Return the [X, Y] coordinate for the center point of the cell that contains the specified text.  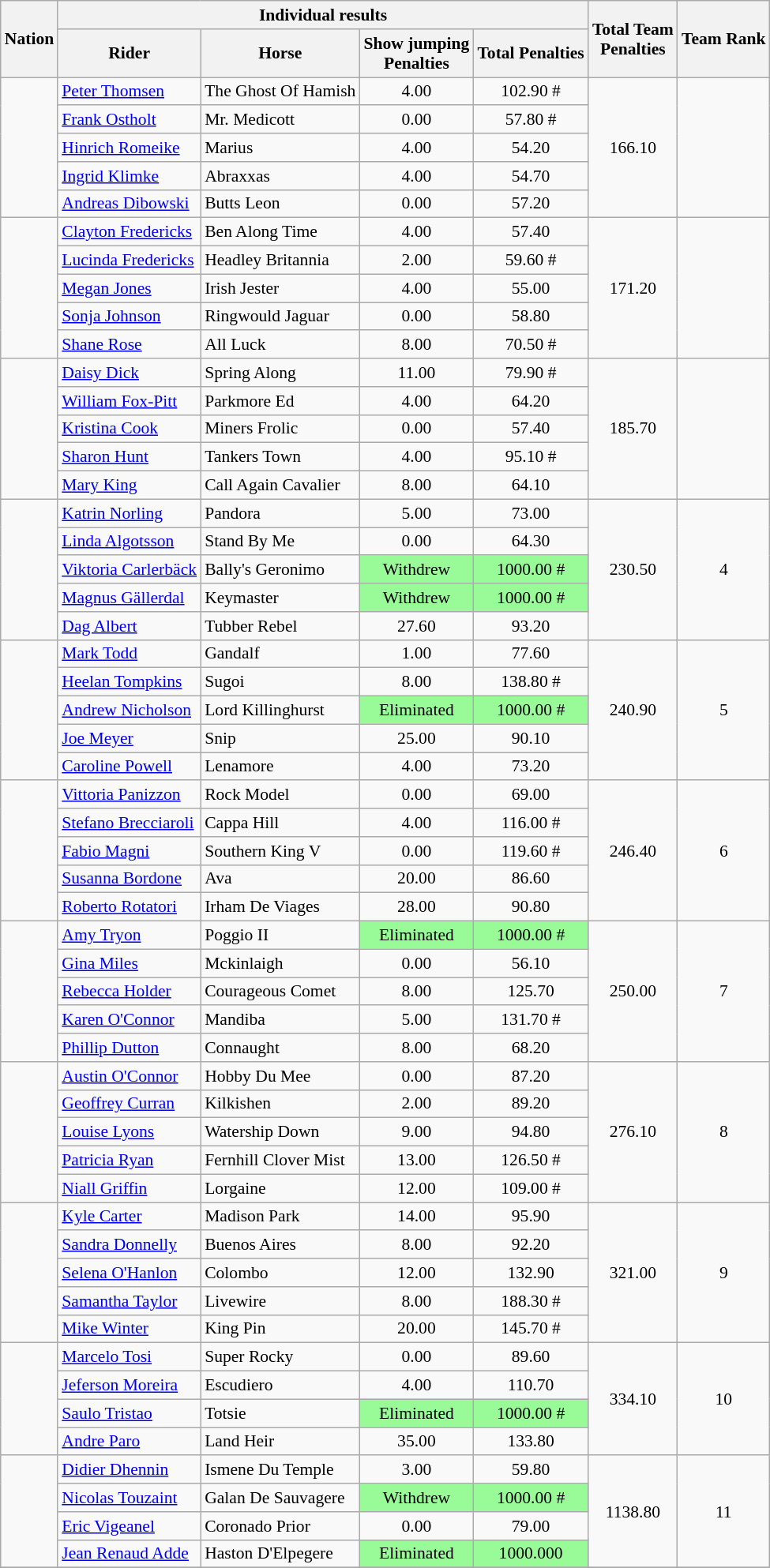
55.00 [531, 288]
Tankers Town [280, 457]
Nicolas Touzaint [130, 1498]
9 [723, 1273]
Fernhill Clover Mist [280, 1161]
Haston D'Elpegere [280, 1554]
Jeferson Moreira [130, 1386]
93.20 [531, 626]
Shane Rose [130, 345]
Mr. Medicott [280, 120]
116.00 # [531, 823]
Andrew Nicholson [130, 711]
William Fox-Pitt [130, 401]
Total Penalties [531, 54]
86.60 [531, 879]
240.90 [633, 710]
Eric Vigeanel [130, 1526]
Kyle Carter [130, 1217]
Mark Todd [130, 654]
133.80 [531, 1442]
166.10 [633, 148]
Daisy Dick [130, 373]
Ingrid Klimke [130, 176]
109.00 # [531, 1188]
89.60 [531, 1357]
73.00 [531, 513]
Irish Jester [280, 288]
Abraxxas [280, 176]
Individual results [323, 15]
25.00 [416, 738]
Kristina Cook [130, 429]
10 [723, 1399]
Gina Miles [130, 963]
Land Heir [280, 1442]
35.00 [416, 1442]
Saulo Tristao [130, 1413]
Buenos Aires [280, 1245]
Super Rocky [280, 1357]
145.70 # [531, 1329]
Gandalf [280, 654]
Butts Leon [280, 204]
94.80 [531, 1132]
131.70 # [531, 1020]
64.20 [531, 401]
Susanna Bordone [130, 879]
Magnus Gällerdal [130, 598]
Courageous Comet [280, 992]
321.00 [633, 1273]
Mike Winter [130, 1329]
Roberto Rotatori [130, 907]
59.60 # [531, 261]
125.70 [531, 992]
9.00 [416, 1132]
King Pin [280, 1329]
Bally's Geronimo [280, 570]
138.80 # [531, 682]
Lord Killinghurst [280, 711]
70.50 # [531, 345]
95.10 # [531, 457]
Mary King [130, 486]
Watership Down [280, 1132]
59.80 [531, 1470]
Rock Model [280, 795]
Frank Ostholt [130, 120]
Cappa Hill [280, 823]
Caroline Powell [130, 767]
54.70 [531, 176]
Madison Park [280, 1217]
87.20 [531, 1076]
90.80 [531, 907]
1.00 [416, 654]
Galan De Sauvagere [280, 1498]
Livewire [280, 1301]
Keymaster [280, 598]
89.20 [531, 1104]
28.00 [416, 907]
Dag Albert [130, 626]
Austin O'Connor [130, 1076]
Andreas Dibowski [130, 204]
Megan Jones [130, 288]
185.70 [633, 429]
Show jumping Penalties [416, 54]
58.80 [531, 317]
Ismene Du Temple [280, 1470]
57.20 [531, 204]
Nation [29, 39]
All Luck [280, 345]
Southern King V [280, 851]
Sharon Hunt [130, 457]
230.50 [633, 569]
Mandiba [280, 1020]
Horse [280, 54]
Total TeamPenalties [633, 39]
Stand By Me [280, 542]
Lorgaine [280, 1188]
92.20 [531, 1245]
119.60 # [531, 851]
1000.000 [531, 1554]
The Ghost Of Hamish [280, 92]
Irham De Viages [280, 907]
Team Rank [723, 39]
Phillip Dutton [130, 1048]
Samantha Taylor [130, 1301]
Marcelo Tosi [130, 1357]
Patricia Ryan [130, 1161]
13.00 [416, 1161]
64.10 [531, 486]
4 [723, 569]
Colombo [280, 1273]
126.50 # [531, 1161]
Sonja Johnson [130, 317]
Pandora [280, 513]
Jean Renaud Adde [130, 1554]
Lenamore [280, 767]
7 [723, 992]
Heelan Tompkins [130, 682]
188.30 # [531, 1301]
Ben Along Time [280, 232]
Rebecca Holder [130, 992]
79.00 [531, 1526]
90.10 [531, 738]
Vittoria Panizzon [130, 795]
Headley Britannia [280, 261]
Escudiero [280, 1386]
54.20 [531, 148]
8 [723, 1132]
Ringwould Jaguar [280, 317]
Hobby Du Mee [280, 1076]
77.60 [531, 654]
Louise Lyons [130, 1132]
6 [723, 851]
Selena O'Hanlon [130, 1273]
Niall Griffin [130, 1188]
Andre Paro [130, 1442]
69.00 [531, 795]
Totsie [280, 1413]
250.00 [633, 992]
57.80 # [531, 120]
27.60 [416, 626]
Ava [280, 879]
Karen O'Connor [130, 1020]
64.30 [531, 542]
Linda Algotsson [130, 542]
14.00 [416, 1217]
Clayton Fredericks [130, 232]
Snip [280, 738]
Stefano Brecciaroli [130, 823]
Lucinda Fredericks [130, 261]
73.20 [531, 767]
Viktoria Carlerbäck [130, 570]
Fabio Magni [130, 851]
5 [723, 710]
11 [723, 1512]
Tubber Rebel [280, 626]
Marius [280, 148]
Joe Meyer [130, 738]
Amy Tryon [130, 936]
Sandra Donnelly [130, 1245]
Peter Thomsen [130, 92]
Poggio II [280, 936]
79.90 # [531, 373]
132.90 [531, 1273]
56.10 [531, 963]
Connaught [280, 1048]
171.20 [633, 288]
3.00 [416, 1470]
276.10 [633, 1132]
Geoffrey Curran [130, 1104]
95.90 [531, 1217]
102.90 # [531, 92]
Katrin Norling [130, 513]
Mckinlaigh [280, 963]
110.70 [531, 1386]
Kilkishen [280, 1104]
Call Again Cavalier [280, 486]
Didier Dhennin [130, 1470]
334.10 [633, 1399]
Spring Along [280, 373]
1138.80 [633, 1512]
Miners Frolic [280, 429]
11.00 [416, 373]
Parkmore Ed [280, 401]
Hinrich Romeike [130, 148]
Sugoi [280, 682]
Coronado Prior [280, 1526]
Rider [130, 54]
68.20 [531, 1048]
246.40 [633, 851]
